From the cell containing the given text, extract its center point as [x, y] coordinate. 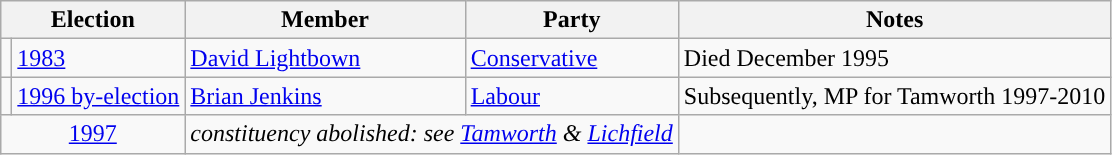
constituency abolished: see Tamworth & Lichfield [432, 134]
Election [93, 20]
1996 by-election [98, 96]
Conservative [572, 58]
1983 [98, 58]
Member [325, 20]
Labour [572, 96]
David Lightbown [325, 58]
Notes [894, 20]
Brian Jenkins [325, 96]
Party [572, 20]
1997 [93, 134]
Subsequently, MP for Tamworth 1997-2010 [894, 96]
Died December 1995 [894, 58]
